From the cell containing the given text, extract its center point as [x, y] coordinate. 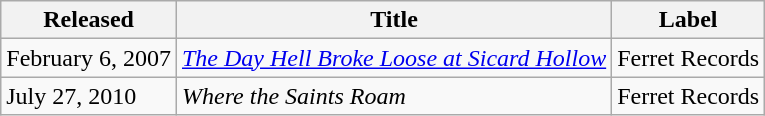
Where the Saints Roam [394, 96]
Title [394, 20]
Released [89, 20]
July 27, 2010 [89, 96]
February 6, 2007 [89, 58]
The Day Hell Broke Loose at Sicard Hollow [394, 58]
Label [688, 20]
